Search for the cell housing the specified text and yield its [x, y] center coordinate. 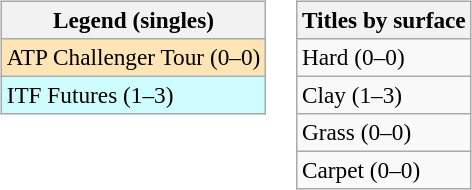
Hard (0–0) [384, 57]
Legend (singles) [133, 20]
ITF Futures (1–3) [133, 95]
Titles by surface [384, 20]
Grass (0–0) [384, 133]
ATP Challenger Tour (0–0) [133, 57]
Carpet (0–0) [384, 171]
Clay (1–3) [384, 95]
